Return the (x, y) coordinate for the center point of the cell that contains the specified text.  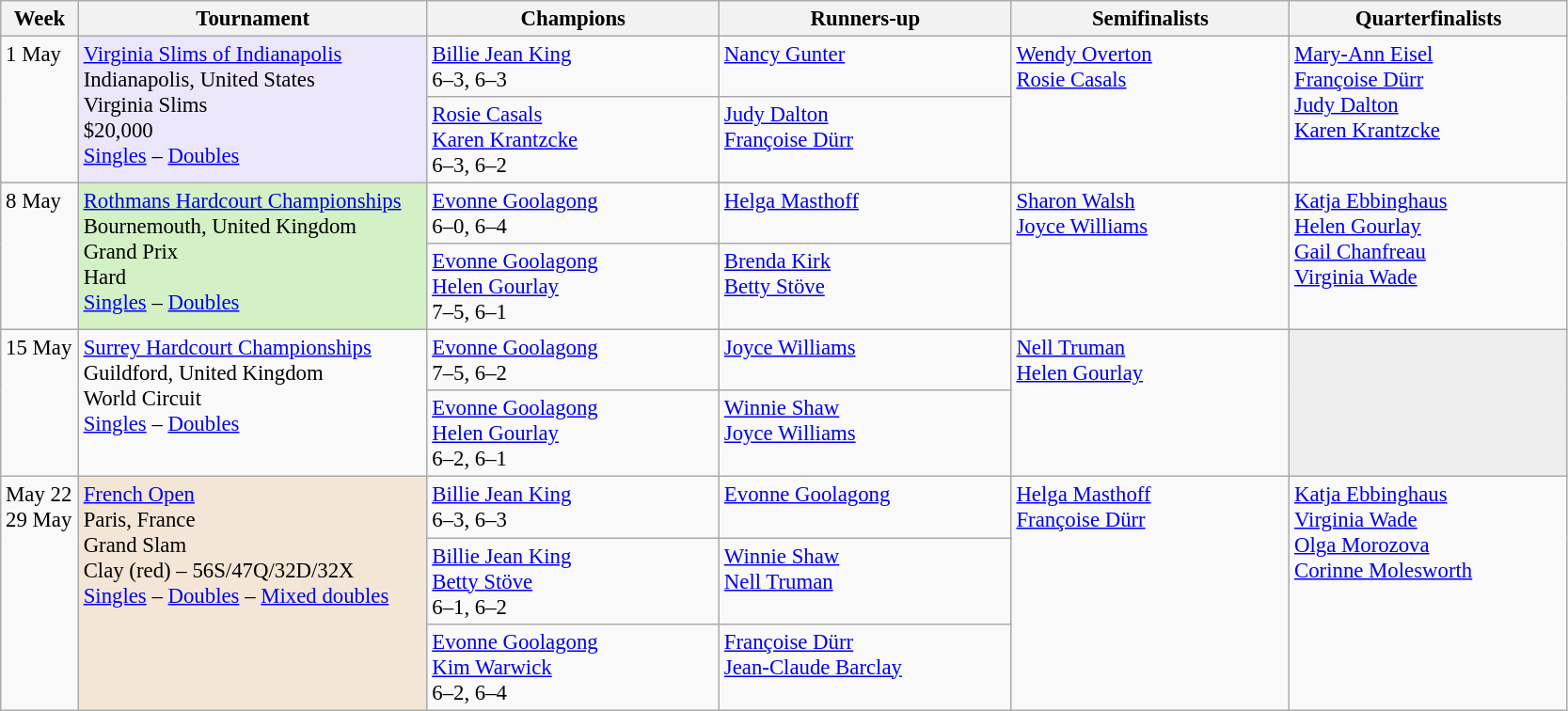
Champions (574, 19)
Nell Truman Helen Gourlay (1150, 403)
Sharon Walsh Joyce Williams (1150, 257)
Katja Ebbinghaus Helen Gourlay Gail Chanfreau Virginia Wade (1429, 257)
Mary-Ann Eisel Françoise Dürr Judy Dalton Karen Krantzcke (1429, 110)
Katja Ebbinghaus Virginia Wade Olga Morozova Corinne Molesworth (1429, 593)
Winnie Shaw Joyce Williams (865, 434)
Helga Masthoff (865, 214)
Week (40, 19)
Tournament (252, 19)
8 May (40, 257)
Winnie Shaw Nell Truman (865, 581)
Billie Jean King Betty Stöve 6–1, 6–2 (574, 581)
Billie Jean King6–3, 6–3 (574, 508)
Surrey Hardcourt Championships Guildford, United KingdomWorld CircuitSingles – Doubles (252, 403)
Rothmans Hardcourt Championships Bournemouth, United KingdomGrand Prix HardSingles – Doubles (252, 257)
Nancy Gunter (865, 68)
Wendy Overton Rosie Casals (1150, 110)
Rosie Casals Karen Krantzcke6–3, 6–2 (574, 140)
French OpenParis, FranceGrand SlamClay (red) – 56S/47Q/32D/32XSingles – Doubles – Mixed doubles (252, 593)
Evonne Goolagong Helen Gourlay 7–5, 6–1 (574, 287)
Billie Jean King 6–3, 6–3 (574, 68)
Brenda Kirk Betty Stöve (865, 287)
15 May (40, 403)
1 May (40, 110)
Semifinalists (1150, 19)
Françoise Dürr Jean-Claude Barclay (865, 667)
Helga Masthoff Françoise Dürr (1150, 593)
Evonne Goolagong Helen Gourlay 6–2, 6–1 (574, 434)
Evonne Goolagong (865, 508)
Evonne Goolagong 6–0, 6–4 (574, 214)
Evonne Goolagong 7–5, 6–2 (574, 361)
Joyce Williams (865, 361)
May 2229 May (40, 593)
Quarterfinalists (1429, 19)
Evonne Goolagong Kim Warwick 6–2, 6–4 (574, 667)
Runners-up (865, 19)
Virginia Slims of IndianapolisIndianapolis, United StatesVirginia Slims$20,000 Singles – Doubles (252, 110)
Judy Dalton Françoise Dürr (865, 140)
